Locate the cell with the specified text and output its [X, Y] center coordinate. 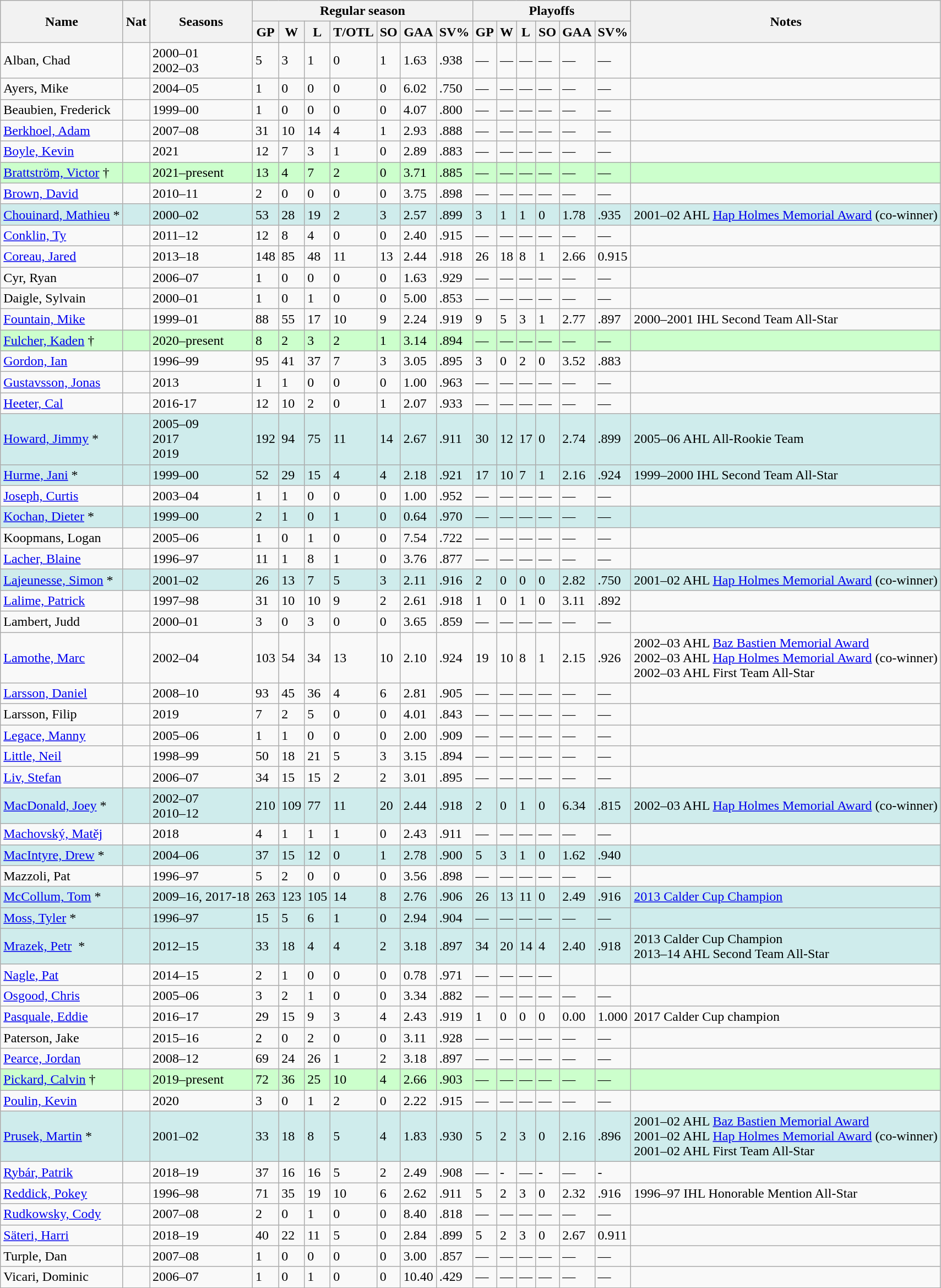
2.93 [418, 131]
Hurme, Jani * [62, 475]
2020–present [202, 340]
.859 [454, 621]
.906 [454, 897]
2.18 [418, 475]
1996–97 IHL Honorable Mention All-Star [786, 1193]
.882 [454, 995]
2.81 [418, 694]
Little, Neil [62, 756]
1999–2000 IHL Second Team All-Star [786, 475]
Playoffs [552, 11]
2.78 [418, 855]
21 [317, 756]
2000–012002–03 [202, 61]
55 [292, 320]
2016-17 [202, 403]
Beaubien, Frederick [62, 110]
52 [265, 475]
Mazzoli, Pat [62, 876]
71 [265, 1193]
Ayers, Mike [62, 89]
Brattström, Victor † [62, 172]
192 [265, 439]
3.34 [418, 995]
2.57 [418, 214]
Poulin, Kevin [62, 1101]
50 [265, 756]
Rudkowsky, Cody [62, 1214]
3.56 [418, 876]
2013 Calder Cup Champion [786, 897]
77 [317, 805]
.885 [454, 172]
.963 [454, 382]
Legace, Manny [62, 735]
2018 [202, 834]
40 [265, 1235]
0.00 [577, 1016]
.818 [454, 1214]
2.15 [577, 658]
2015–16 [202, 1037]
72 [265, 1080]
Cyr, Ryan [62, 277]
25 [317, 1080]
.853 [454, 299]
Nagle, Pat [62, 975]
T/OTL [353, 32]
.843 [454, 715]
109 [292, 805]
Larsson, Filip [62, 715]
Lamothe, Marc [62, 658]
41 [292, 361]
2.10 [418, 658]
.892 [613, 600]
2020 [202, 1101]
2021 [202, 151]
3.65 [418, 621]
.429 [454, 1277]
0.64 [418, 517]
Joseph, Curtis [62, 496]
Larsson, Daniel [62, 694]
2010–11 [202, 193]
McCollum, Tom * [62, 897]
2.00 [418, 735]
Turple, Dan [62, 1256]
.905 [454, 694]
Pasquale, Eddie [62, 1016]
85 [292, 256]
.952 [454, 496]
2002–04 [202, 658]
75 [317, 439]
1996–98 [202, 1193]
Brown, David [62, 193]
88 [265, 320]
105 [317, 897]
22 [292, 1235]
.903 [454, 1080]
Reddick, Pokey [62, 1193]
2021–present [202, 172]
.896 [613, 1137]
45 [292, 694]
2.74 [577, 439]
Heeter, Cal [62, 403]
Nat [136, 21]
2.22 [418, 1101]
Coreau, Jared [62, 256]
Prusek, Martin * [62, 1137]
Lambert, Judd [62, 621]
2011–12 [202, 235]
1.000 [613, 1016]
3.52 [577, 361]
2014–15 [202, 975]
Pickard, Calvin † [62, 1080]
.926 [613, 658]
Liv, Stefan [62, 777]
2001–02 AHL Baz Bastien Memorial Award2001–02 AHL Hap Holmes Memorial Award (co-winner)2001–02 AHL First Team All-Star [786, 1137]
24 [292, 1059]
3.05 [418, 361]
123 [292, 897]
2005–0920172019 [202, 439]
2013–18 [202, 256]
2008–12 [202, 1059]
.815 [613, 805]
2002–072010–12 [202, 805]
263 [265, 897]
1999–01 [202, 320]
Osgood, Chris [62, 995]
54 [292, 658]
.888 [454, 131]
2008–10 [202, 694]
1.62 [577, 855]
.722 [454, 538]
.940 [613, 855]
2.94 [418, 918]
Lalime, Patrick [62, 600]
Gordon, Ian [62, 361]
Fulcher, Kaden † [62, 340]
148 [265, 256]
.930 [454, 1137]
2019–present [202, 1080]
1996–99 [202, 361]
2.76 [418, 897]
Säteri, Harri [62, 1235]
94 [292, 439]
Fountain, Mike [62, 320]
.938 [454, 61]
MacIntyre, Drew * [62, 855]
.904 [454, 918]
95 [265, 361]
35 [292, 1193]
2.89 [418, 151]
Koopmans, Logan [62, 538]
28 [292, 214]
.909 [454, 735]
.877 [454, 559]
Name [62, 21]
.900 [454, 855]
Mrazek, Petr * [62, 946]
4.07 [418, 110]
0.78 [418, 975]
2.77 [577, 320]
2.24 [418, 320]
2019 [202, 715]
2009–16, 2017-18 [202, 897]
2005–06 AHL All-Rookie Team [786, 439]
3.00 [418, 1256]
210 [265, 805]
53 [265, 214]
.908 [454, 1172]
.857 [454, 1256]
2004–05 [202, 89]
MacDonald, Joey * [62, 805]
Moss, Tyler * [62, 918]
Lajeunesse, Simon * [62, 580]
Alban, Chad [62, 61]
2000–2001 IHL Second Team All-Star [786, 320]
Gustavsson, Jonas [62, 382]
2.62 [418, 1193]
Berkhoel, Adam [62, 131]
6.34 [577, 805]
1.78 [577, 214]
2016–17 [202, 1016]
7.54 [418, 538]
.928 [454, 1037]
.921 [454, 475]
8.40 [418, 1214]
48 [317, 256]
103 [265, 658]
2.61 [418, 600]
2.84 [418, 1235]
Regular season [362, 11]
Daigle, Sylvain [62, 299]
2013 Calder Cup Champion2013–14 AHL Second Team All-Star [786, 946]
2017 Calder Cup champion [786, 1016]
Chouinard, Mathieu * [62, 214]
1.83 [418, 1137]
2.32 [577, 1193]
2012–15 [202, 946]
Boyle, Kevin [62, 151]
Rybár, Patrik [62, 1172]
5.00 [418, 299]
1998–99 [202, 756]
2.11 [418, 580]
.935 [613, 214]
Howard, Jimmy * [62, 439]
Pearce, Jordan [62, 1059]
3.01 [418, 777]
2003–04 [202, 496]
30 [485, 439]
6.02 [418, 89]
3.15 [418, 756]
.933 [454, 403]
2004–06 [202, 855]
93 [265, 694]
2002–03 AHL Baz Bastien Memorial Award2002–03 AHL Hap Holmes Memorial Award (co-winner)2002–03 AHL First Team All-Star [786, 658]
2.82 [577, 580]
3.75 [418, 193]
Paterson, Jake [62, 1037]
3.14 [418, 340]
0.911 [613, 1235]
2000–02 [202, 214]
.971 [454, 975]
10.40 [418, 1277]
Kochan, Dieter * [62, 517]
Vicari, Dominic [62, 1277]
Seasons [202, 21]
Machovský, Matěj [62, 834]
0.915 [613, 256]
Conklin, Ty [62, 235]
1997–98 [202, 600]
3.71 [418, 172]
Lacher, Blaine [62, 559]
2002–03 AHL Hap Holmes Memorial Award (co-winner) [786, 805]
.800 [454, 110]
4.01 [418, 715]
3.76 [418, 559]
69 [265, 1059]
Notes [786, 21]
2013 [202, 382]
.970 [454, 517]
.929 [454, 277]
2.07 [418, 403]
